For the text-containing cell, return its midpoint in [x, y] coordinate format. 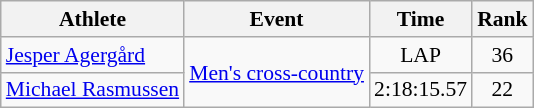
Men's cross-country [276, 72]
36 [502, 55]
Rank [502, 19]
22 [502, 90]
Jesper Agergård [92, 55]
Event [276, 19]
LAP [420, 55]
2:18:15.57 [420, 90]
Time [420, 19]
Athlete [92, 19]
Michael Rasmussen [92, 90]
